Capture the cell that displays the provided text and extract its (x, y) central coordinate. 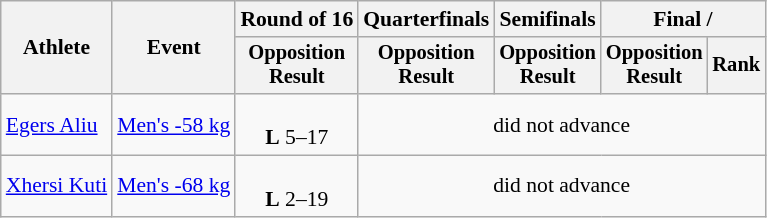
Semifinals (548, 19)
L 2–19 (296, 186)
Xhersi Kuti (56, 186)
Men's -68 kg (174, 186)
Athlete (56, 48)
Final / (683, 19)
Quarterfinals (426, 19)
Egers Aliu (56, 124)
Rank (736, 66)
Round of 16 (296, 19)
L 5–17 (296, 124)
Men's -58 kg (174, 124)
Event (174, 48)
